Scan for the cell matching the given text and deliver its [X, Y] coordinate at center. 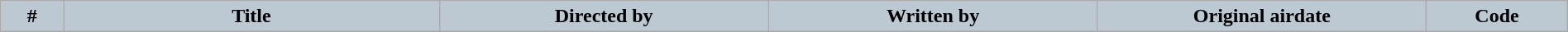
Original airdate [1262, 16]
Written by [933, 16]
Title [251, 16]
# [32, 16]
Code [1497, 16]
Directed by [604, 16]
